Output the (x, y) coordinate of the center of the cell containing the given text.  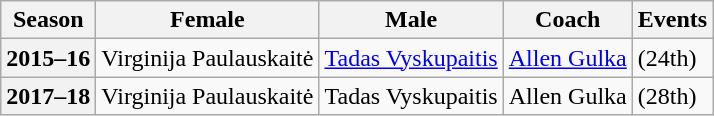
2015–16 (48, 58)
(24th) (672, 58)
Coach (568, 20)
Male (411, 20)
Events (672, 20)
(28th) (672, 96)
2017–18 (48, 96)
Female (208, 20)
Season (48, 20)
